Scan for the cell matching the given text and deliver its (X, Y) coordinate at center. 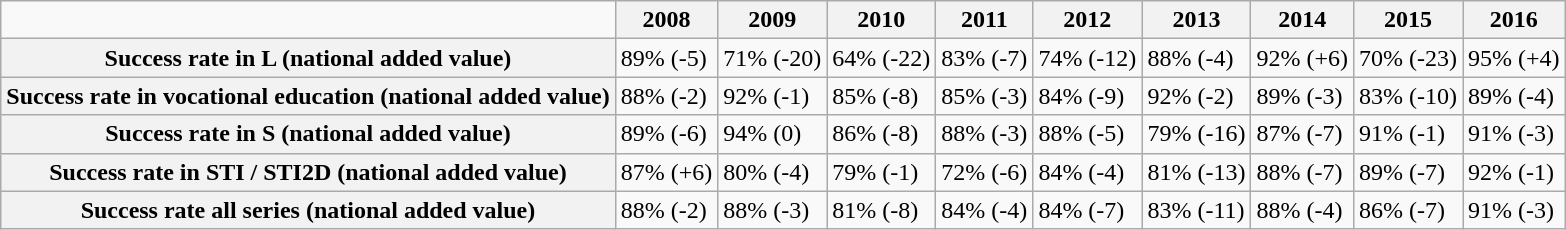
89% (-7) (1408, 172)
Success rate in STI / STI2D (national added value) (308, 172)
71% (-20) (772, 58)
2013 (1196, 20)
81% (-13) (1196, 172)
83% (-7) (984, 58)
94% (0) (772, 134)
89% (-4) (1514, 96)
70% (-23) (1408, 58)
83% (-10) (1408, 96)
88% (-5) (1088, 134)
Success rate in L (national added value) (308, 58)
95% (+4) (1514, 58)
2016 (1514, 20)
88% (-7) (1302, 172)
2009 (772, 20)
64% (-22) (882, 58)
92% (+6) (1302, 58)
2014 (1302, 20)
87% (-7) (1302, 134)
91% (-1) (1408, 134)
81% (-8) (882, 210)
Success rate all series (national added value) (308, 210)
79% (-16) (1196, 134)
89% (-3) (1302, 96)
89% (-5) (666, 58)
74% (-12) (1088, 58)
85% (-8) (882, 96)
2011 (984, 20)
87% (+6) (666, 172)
84% (-9) (1088, 96)
86% (-8) (882, 134)
72% (-6) (984, 172)
84% (-7) (1088, 210)
2010 (882, 20)
85% (-3) (984, 96)
2012 (1088, 20)
89% (-6) (666, 134)
Success rate in vocational education (national added value) (308, 96)
Success rate in S (national added value) (308, 134)
92% (-2) (1196, 96)
83% (-11) (1196, 210)
80% (-4) (772, 172)
86% (-7) (1408, 210)
2008 (666, 20)
2015 (1408, 20)
79% (-1) (882, 172)
